From the cell containing the given text, extract its center point as (X, Y) coordinate. 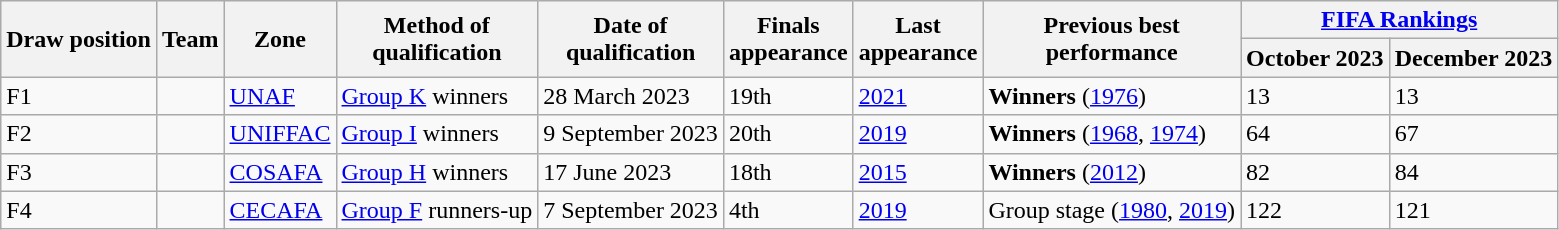
18th (788, 172)
Draw position (79, 39)
Group F runners-up (437, 210)
F3 (79, 172)
Winners (1968, 1974) (1112, 134)
F2 (79, 134)
Group H winners (437, 172)
December 2023 (1474, 58)
Group stage (1980, 2019) (1112, 210)
121 (1474, 210)
20th (788, 134)
FIFA Rankings (1400, 20)
67 (1474, 134)
84 (1474, 172)
F1 (79, 96)
Date ofqualification (631, 39)
Winners (2012) (1112, 172)
October 2023 (1316, 58)
82 (1316, 172)
7 September 2023 (631, 210)
28 March 2023 (631, 96)
17 June 2023 (631, 172)
64 (1316, 134)
CECAFA (280, 210)
2021 (918, 96)
Method ofqualification (437, 39)
Previous bestperformance (1112, 39)
COSAFA (280, 172)
UNIFFAC (280, 134)
UNAF (280, 96)
Zone (280, 39)
Finalsappearance (788, 39)
122 (1316, 210)
Group K winners (437, 96)
19th (788, 96)
Winners (1976) (1112, 96)
4th (788, 210)
Lastappearance (918, 39)
9 September 2023 (631, 134)
Team (190, 39)
F4 (79, 210)
2015 (918, 172)
Group I winners (437, 134)
